Provide the [X, Y] coordinate of the cell's center where the given text is located.  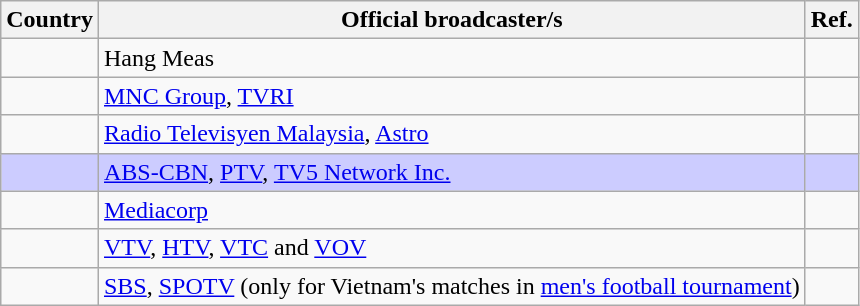
VTV, HTV, VTC and VOV [452, 248]
ABS-CBN, PTV, TV5 Network Inc. [452, 172]
Country [50, 20]
Official broadcaster/s [452, 20]
MNC Group, TVRI [452, 96]
Hang Meas [452, 58]
Mediacorp [452, 210]
SBS, SPOTV (only for Vietnam's matches in men's football tournament) [452, 286]
Ref. [832, 20]
Radio Televisyen Malaysia, Astro [452, 134]
